Extract the (X, Y) coordinate from the center of the cell holding the provided text.  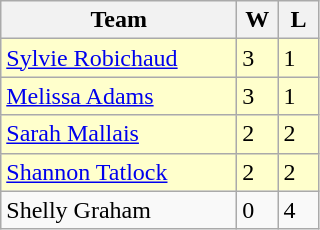
4 (298, 210)
Shannon Tatlock (119, 172)
Sylvie Robichaud (119, 58)
L (298, 20)
Shelly Graham (119, 210)
W (258, 20)
Melissa Adams (119, 96)
0 (258, 210)
Sarah Mallais (119, 134)
Team (119, 20)
